For the text-containing cell, return its midpoint in (x, y) coordinate format. 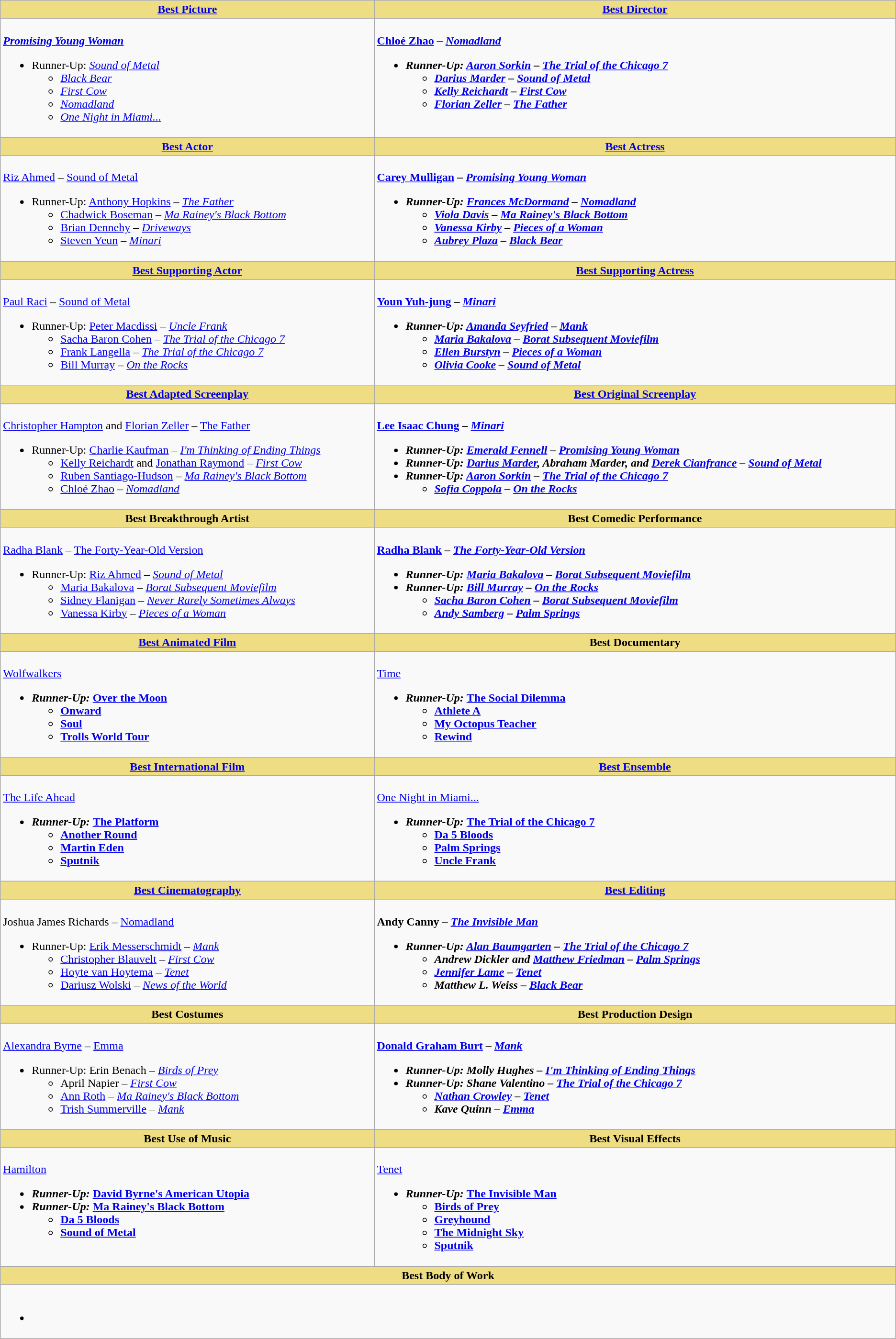
Best Animated Film (188, 642)
Promising Young WomanRunner-Up: Sound of MetalBlack BearFirst CowNomadlandOne Night in Miami... (188, 78)
Best Supporting Actress (635, 270)
TimeRunner-Up: The Social DilemmaAthlete AMy Octopus TeacherRewind (635, 704)
One Night in Miami...Runner-Up: The Trial of the Chicago 7Da 5 BloodsPalm SpringsUncle Frank (635, 829)
Best Editing (635, 891)
Best Breakthrough Artist (188, 518)
Best Use of Music (188, 1138)
Best Comedic Performance (635, 518)
Best Supporting Actor (188, 270)
Best Documentary (635, 642)
Best Ensemble (635, 766)
Best Costumes (188, 1015)
TenetRunner-Up: The Invisible ManBirds of PreyGreyhoundThe Midnight SkySputnik (635, 1207)
Best Actress (635, 146)
Best Adapted Screenplay (188, 394)
Best Actor (188, 146)
Best Visual Effects (635, 1138)
Best International Film (188, 766)
Best Director (635, 10)
Best Cinematography (188, 891)
Best Body of Work (448, 1275)
Best Original Screenplay (635, 394)
The Life AheadRunner-Up: The PlatformAnother RoundMartin EdenSputnik (188, 829)
WolfwalkersRunner-Up: Over the MoonOnwardSoulTrolls World Tour (188, 704)
HamiltonRunner-Up: David Byrne's American UtopiaRunner-Up: Ma Rainey's Black BottomDa 5 BloodsSound of Metal (188, 1207)
Alexandra Byrne – EmmaRunner-Up: Erin Benach – Birds of PreyApril Napier – First CowAnn Roth – Ma Rainey's Black BottomTrish Summerville – Mank (188, 1077)
Best Picture (188, 10)
Best Production Design (635, 1015)
